Scan for the cell matching the given text and deliver its [x, y] coordinate at center. 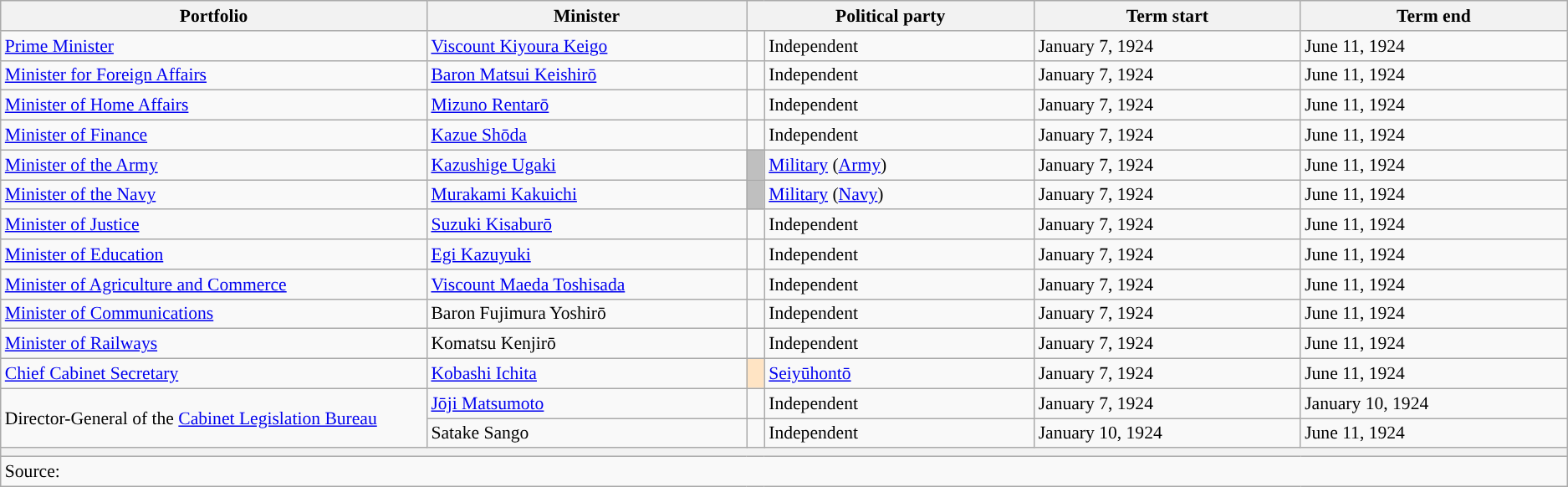
Military (Army) [899, 165]
Minister for Foreign Affairs [214, 75]
Minister of Justice [214, 225]
Kazushige Ugaki [586, 165]
Prime Minister [214, 46]
Murakami Kakuichi [586, 195]
Chief Cabinet Secretary [214, 374]
Minister of Home Affairs [214, 105]
Kazue Shōda [586, 136]
Minister of Communications [214, 314]
Minister [586, 16]
Jōji Matsumoto [586, 403]
Term start [1167, 16]
Seiyūhontō [899, 374]
Military (Navy) [899, 195]
Source: [784, 472]
Term end [1433, 16]
Viscount Kiyoura Keigo [586, 46]
Suzuki Kisaburō [586, 225]
Minister of Finance [214, 136]
Kobashi Ichita [586, 374]
Mizuno Rentarō [586, 105]
Minister of Agriculture and Commerce [214, 285]
Minister of the Army [214, 165]
Minister of Railways [214, 344]
Satake Sango [586, 433]
Portfolio [214, 16]
Political party [891, 16]
Baron Fujimura Yoshirō [586, 314]
Egi Kazuyuki [586, 254]
Minister of Education [214, 254]
Minister of the Navy [214, 195]
Viscount Maeda Toshisada [586, 285]
Director-General of the Cabinet Legislation Bureau [214, 418]
Baron Matsui Keishirō [586, 75]
Komatsu Kenjirō [586, 344]
